Identify which cell holds the provided text, then report its [X, Y] central coordinate. 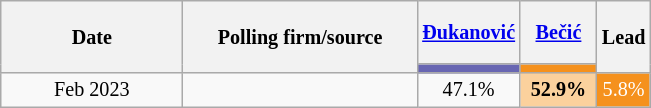
52.9% [558, 91]
Đukanović [468, 32]
Feb 2023 [92, 91]
47.1% [468, 91]
Polling firm/source [300, 38]
5.8% [624, 91]
Bečić [558, 32]
Date [92, 38]
Lead [624, 38]
